Extract the [x, y] coordinate from the center of the cell holding the provided text.  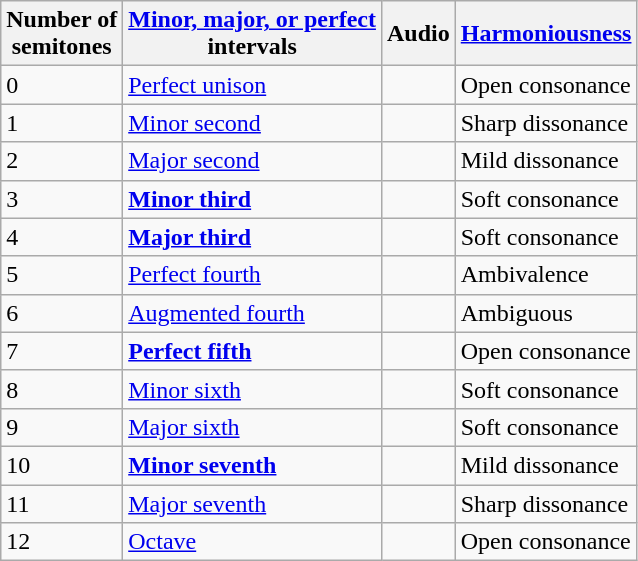
8 [62, 389]
Minor sixth [252, 389]
Ambiguous [546, 313]
2 [62, 161]
3 [62, 199]
5 [62, 275]
9 [62, 427]
11 [62, 503]
Major second [252, 161]
Perfect fifth [252, 351]
7 [62, 351]
Augmented fourth [252, 313]
Audio [418, 34]
Major sixth [252, 427]
Number ofsemitones [62, 34]
10 [62, 465]
6 [62, 313]
0 [62, 85]
Minor third [252, 199]
Harmoniousness [546, 34]
1 [62, 123]
Minor second [252, 123]
Perfect fourth [252, 275]
Major third [252, 237]
Minor seventh [252, 465]
4 [62, 237]
12 [62, 542]
Major seventh [252, 503]
Ambivalence [546, 275]
Perfect unison [252, 85]
Minor, major, or perfectintervals [252, 34]
Octave [252, 542]
